Provide the [x, y] coordinate of the cell's center where the given text is located.  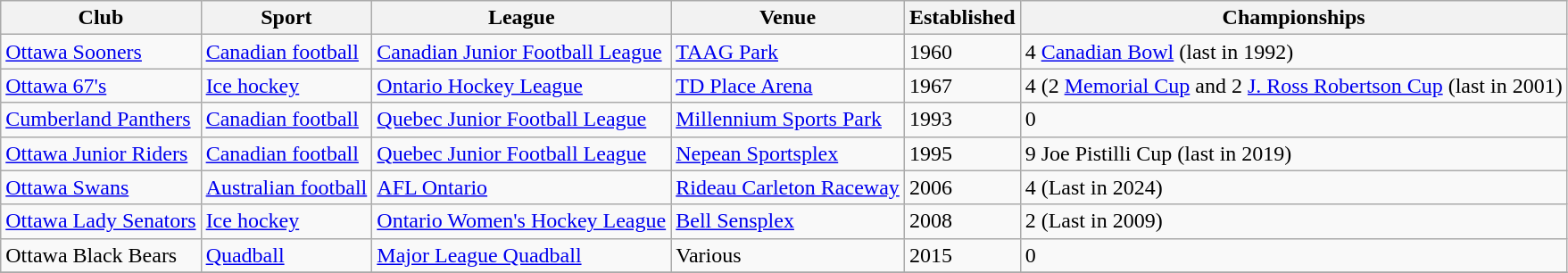
Millennium Sports Park [788, 120]
Ottawa Lady Senators [101, 221]
1993 [962, 120]
Ottawa Swans [101, 187]
League [521, 18]
4 Canadian Bowl (last in 1992) [1294, 52]
Established [962, 18]
2 (Last in 2009) [1294, 221]
2006 [962, 187]
TD Place Arena [788, 86]
Sport [286, 18]
1960 [962, 52]
Ottawa 67's [101, 86]
Canadian Junior Football League [521, 52]
AFL Ontario [521, 187]
Major League Quadball [521, 255]
2015 [962, 255]
Ontario Women's Hockey League [521, 221]
Quadball [286, 255]
Australian football [286, 187]
Venue [788, 18]
Cumberland Panthers [101, 120]
9 Joe Pistilli Cup (last in 2019) [1294, 153]
Ontario Hockey League [521, 86]
2008 [962, 221]
4 (2 Memorial Cup and 2 J. Ross Robertson Cup (last in 2001) [1294, 86]
Ottawa Sooners [101, 52]
Nepean Sportsplex [788, 153]
4 (Last in 2024) [1294, 187]
1995 [962, 153]
Championships [1294, 18]
TAAG Park [788, 52]
Ottawa Junior Riders [101, 153]
Bell Sensplex [788, 221]
Various [788, 255]
1967 [962, 86]
Club [101, 18]
Rideau Carleton Raceway [788, 187]
Ottawa Black Bears [101, 255]
